Provide the (x, y) coordinate of the cell's center where the given text is located.  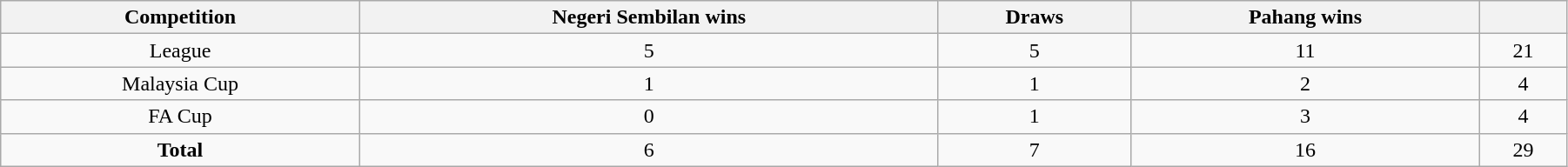
3 (1305, 117)
Malaysia Cup (181, 83)
Total (181, 150)
FA Cup (181, 117)
6 (649, 150)
Competition (181, 17)
21 (1524, 50)
Negeri Sembilan wins (649, 17)
16 (1305, 150)
0 (649, 117)
League (181, 50)
29 (1524, 150)
Pahang wins (1305, 17)
11 (1305, 50)
7 (1034, 150)
Draws (1034, 17)
2 (1305, 83)
